Pinpoint the cell where the given text exists, returning its (X, Y) midpoint coordinate. 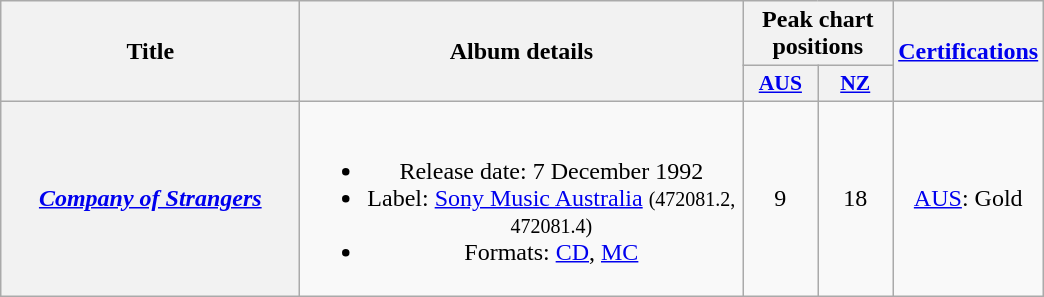
Album details (522, 52)
Release date: 7 December 1992Label: Sony Music Australia (472081.2, 472081.4)Formats: CD, MC (522, 198)
Certifications (968, 52)
AUS: Gold (968, 198)
NZ (856, 84)
Title (150, 52)
Company of Strangers (150, 198)
18 (856, 198)
9 (780, 198)
AUS (780, 84)
Peak chart positions (818, 34)
